Identify which cell holds the provided text, then report its [X, Y] central coordinate. 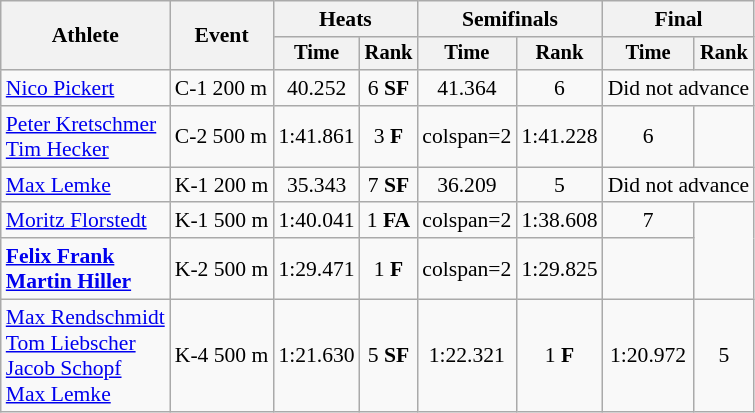
5 SF [389, 356]
Athlete [86, 36]
41.364 [466, 88]
40.252 [316, 88]
Peter KretschmerTim Hecker [86, 136]
Felix FrankMartin Hiller [86, 268]
Heats [345, 19]
K-1 500 m [222, 221]
Nico Pickert [86, 88]
Final [679, 19]
1:20.972 [648, 356]
36.209 [466, 185]
C-1 200 m [222, 88]
Max Lemke [86, 185]
1:22.321 [466, 356]
7 [648, 221]
7 SF [389, 185]
Max RendschmidtTom LiebscherJacob SchopfMax Lemke [86, 356]
Moritz Florstedt [86, 221]
Event [222, 36]
K-2 500 m [222, 268]
K-4 500 m [222, 356]
1:29.471 [316, 268]
1:38.608 [559, 221]
1:41.861 [316, 136]
1 FA [389, 221]
1:21.630 [316, 356]
C-2 500 m [222, 136]
Semifinals [510, 19]
3 F [389, 136]
K-1 200 m [222, 185]
1:40.041 [316, 221]
1:41.228 [559, 136]
35.343 [316, 185]
1:29.825 [559, 268]
6 SF [389, 88]
